Find where the given text appears and provide that cell's center as (X, Y) coordinate. 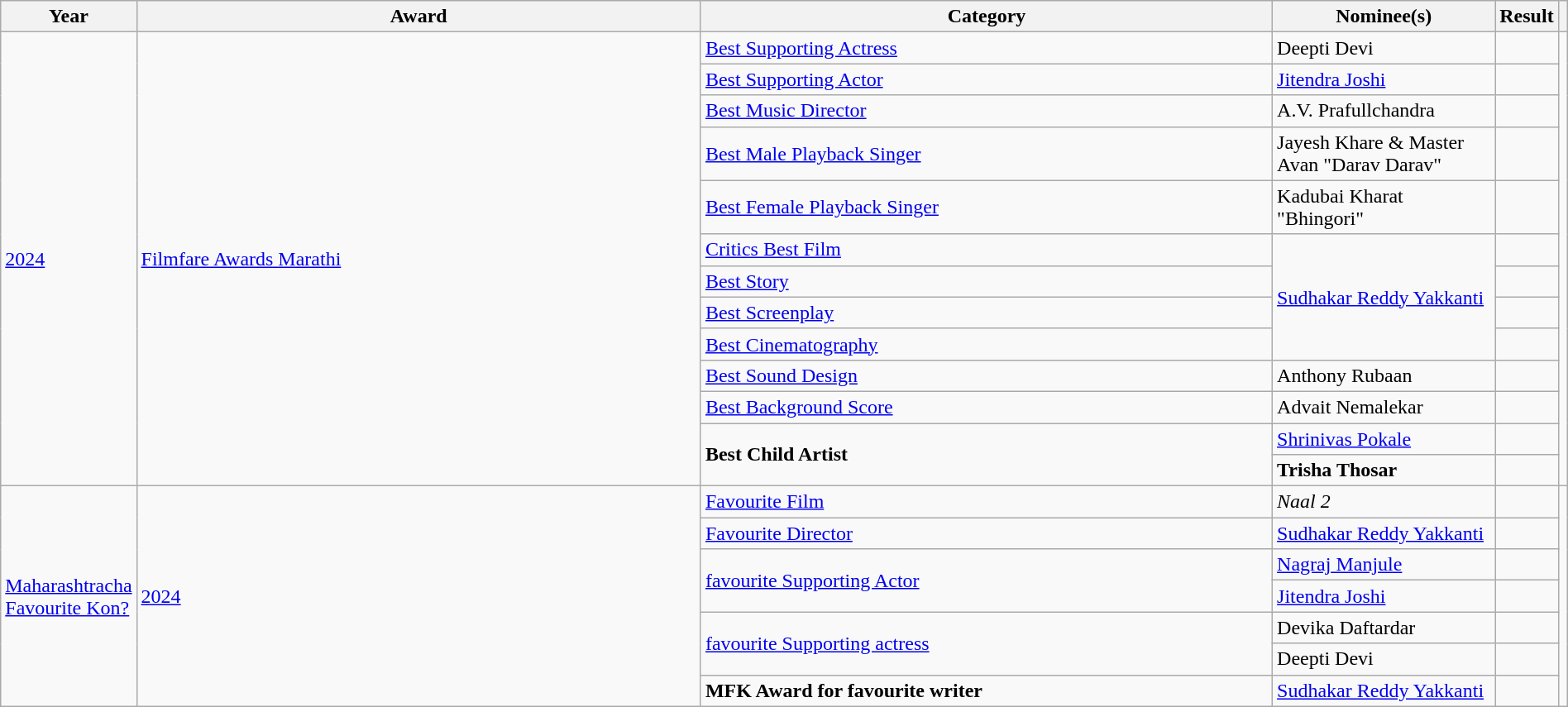
Nagraj Manjule (1384, 565)
A.V. Prafullchandra (1384, 111)
Shrinivas Pokale (1384, 439)
Favourite Director (986, 533)
Best Story (986, 281)
Trisha Thosar (1384, 471)
Naal 2 (1384, 502)
favourite Supporting actress (986, 643)
Award (418, 17)
Result (1527, 17)
Filmfare Awards Marathi (418, 260)
Kadubai Kharat "Bhingori" (1384, 207)
Best Female Playback Singer (986, 207)
Advait Nemalekar (1384, 407)
Best Male Playback Singer (986, 154)
Nominee(s) (1384, 17)
favourite Supporting Actor (986, 580)
Anthony Rubaan (1384, 375)
Best Supporting Actor (986, 79)
Devika Daftardar (1384, 628)
Maharashtracha Favourite Kon? (69, 596)
Critics Best Film (986, 250)
Best Child Artist (986, 455)
Best Screenplay (986, 313)
MFK Award for favourite writer (986, 690)
Best Background Score (986, 407)
Jayesh Khare & Master Avan "Darav Darav" (1384, 154)
Best Cinematography (986, 344)
Category (986, 17)
Best Music Director (986, 111)
Best Supporting Actress (986, 48)
Best Sound Design (986, 375)
Year (69, 17)
Favourite Film (986, 502)
